Determine the (X, Y) coordinate at the center of the cell enclosing the given text.  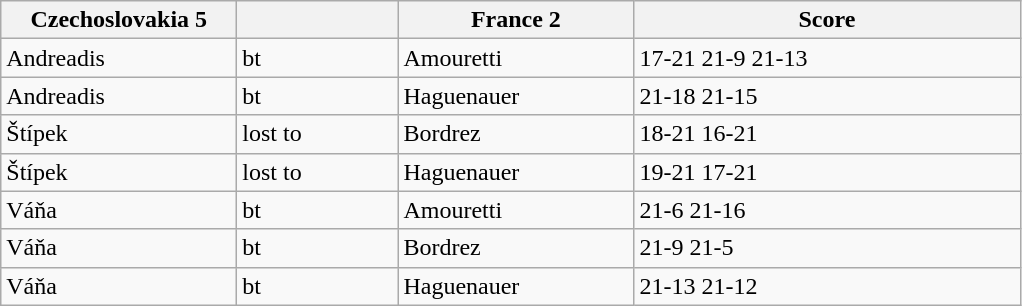
21-18 21-15 (827, 96)
19-21 17-21 (827, 172)
21-9 21-5 (827, 248)
21-13 21-12 (827, 286)
Czechoslovakia 5 (119, 20)
Score (827, 20)
18-21 16-21 (827, 134)
France 2 (516, 20)
21-6 21-16 (827, 210)
17-21 21-9 21-13 (827, 58)
